For the text-containing cell, return its midpoint in (x, y) coordinate format. 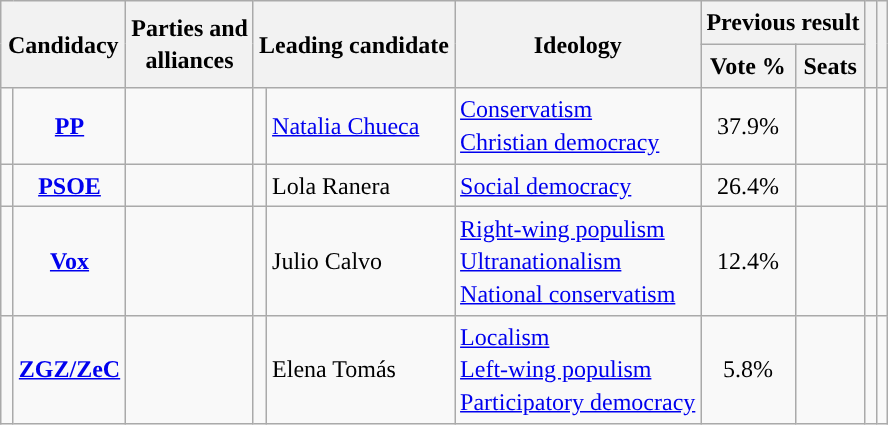
Lola Ranera (361, 186)
Candidacy (64, 44)
Seats (830, 66)
5.8% (748, 369)
Parties andalliances (190, 44)
Natalia Chueca (361, 126)
12.4% (748, 261)
Leading candidate (354, 44)
Vote % (748, 66)
26.4% (748, 186)
Ideology (578, 44)
Social democracy (578, 186)
Elena Tomás (361, 369)
Previous result (783, 22)
PP (69, 126)
LocalismLeft-wing populismParticipatory democracy (578, 369)
37.9% (748, 126)
Right-wing populismUltranationalismNational conservatism (578, 261)
ZGZ/ZeC (69, 369)
Julio Calvo (361, 261)
PSOE (69, 186)
ConservatismChristian democracy (578, 126)
Vox (69, 261)
